Scan for the cell matching the given text and deliver its [x, y] coordinate at center. 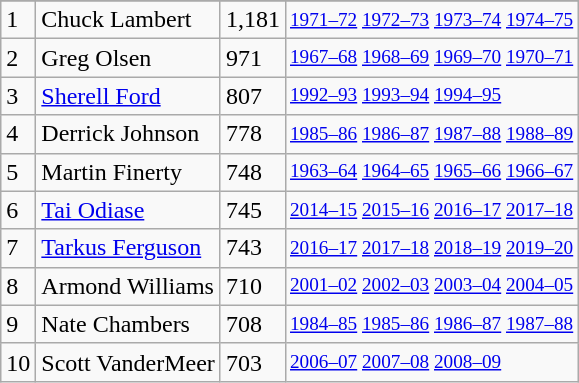
2006–07 2007–08 2008–09 [431, 362]
Nate Chambers [128, 324]
8 [18, 286]
Martin Finerty [128, 172]
1 [18, 20]
807 [252, 96]
4 [18, 134]
708 [252, 324]
9 [18, 324]
Greg Olsen [128, 58]
743 [252, 248]
5 [18, 172]
Chuck Lambert [128, 20]
1967–68 1968–69 1969–70 1970–71 [431, 58]
710 [252, 286]
Tai Odiase [128, 210]
1984–85 1985–86 1986–87 1987–88 [431, 324]
778 [252, 134]
1,181 [252, 20]
Tarkus Ferguson [128, 248]
748 [252, 172]
703 [252, 362]
Derrick Johnson [128, 134]
2014–15 2015–16 2016–17 2017–18 [431, 210]
3 [18, 96]
Armond Williams [128, 286]
1985–86 1986–87 1987–88 1988–89 [431, 134]
2016–17 2017–18 2018–19 2019–20 [431, 248]
Sherell Ford [128, 96]
2 [18, 58]
7 [18, 248]
1963–64 1964–65 1965–66 1966–67 [431, 172]
1992–93 1993–94 1994–95 [431, 96]
745 [252, 210]
6 [18, 210]
2001–02 2002–03 2003–04 2004–05 [431, 286]
1971–72 1972–73 1973–74 1974–75 [431, 20]
10 [18, 362]
Scott VanderMeer [128, 362]
971 [252, 58]
